Locate the cell with the specified text and output its [x, y] center coordinate. 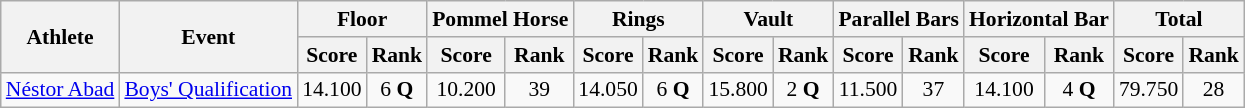
10.200 [466, 90]
28 [1214, 90]
11.500 [868, 90]
Néstor Abad [60, 90]
Total [1179, 19]
Event [208, 36]
Horizontal Bar [1039, 19]
37 [934, 90]
Vault [768, 19]
Boys' Qualification [208, 90]
79.750 [1148, 90]
Athlete [60, 36]
Pommel Horse [500, 19]
15.800 [738, 90]
Floor [362, 19]
2 Q [804, 90]
39 [539, 90]
Rings [638, 19]
Parallel Bars [898, 19]
4 Q [1079, 90]
14.050 [608, 90]
